Output the (x, y) coordinate of the center of the cell containing the given text.  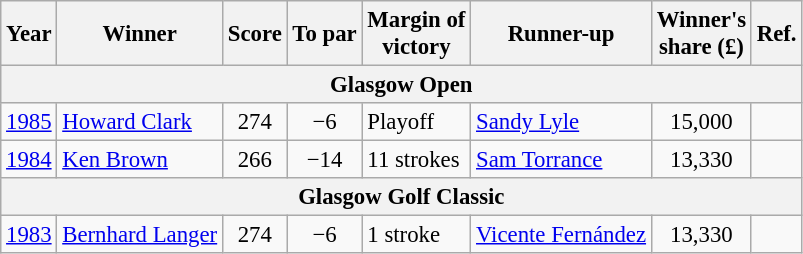
1983 (29, 235)
Ken Brown (140, 160)
Vicente Fernández (562, 235)
1984 (29, 160)
Winner (140, 34)
Glasgow Open (402, 85)
Ref. (776, 34)
Winner'sshare (£) (701, 34)
Bernhard Langer (140, 235)
Playoff (416, 122)
1 stroke (416, 235)
Margin ofvictory (416, 34)
15,000 (701, 122)
Sandy Lyle (562, 122)
Glasgow Golf Classic (402, 197)
Score (254, 34)
To par (324, 34)
Howard Clark (140, 122)
−14 (324, 160)
11 strokes (416, 160)
Sam Torrance (562, 160)
1985 (29, 122)
Year (29, 34)
266 (254, 160)
Runner-up (562, 34)
